From the cell containing the given text, extract its center point as (X, Y) coordinate. 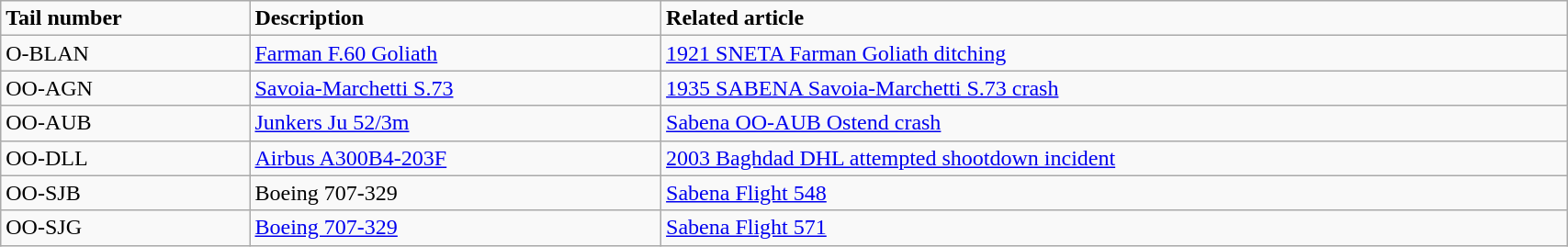
2003 Baghdad DHL attempted shootdown incident (1114, 158)
Sabena Flight 548 (1114, 193)
1921 SNETA Farman Goliath ditching (1114, 53)
Savoia-Marchetti S.73 (456, 88)
Description (456, 18)
Related article (1114, 18)
1935 SABENA Savoia-Marchetti S.73 crash (1114, 88)
OO-AUB (125, 123)
Tail number (125, 18)
Sabena Flight 571 (1114, 228)
OO-DLL (125, 158)
O-BLAN (125, 53)
Junkers Ju 52/3m (456, 123)
Sabena OO-AUB Ostend crash (1114, 123)
Airbus A300B4-203F (456, 158)
OO-SJG (125, 228)
Farman F.60 Goliath (456, 53)
OO-AGN (125, 88)
OO-SJB (125, 193)
